Extract the [x, y] coordinate from the center of the cell holding the provided text.  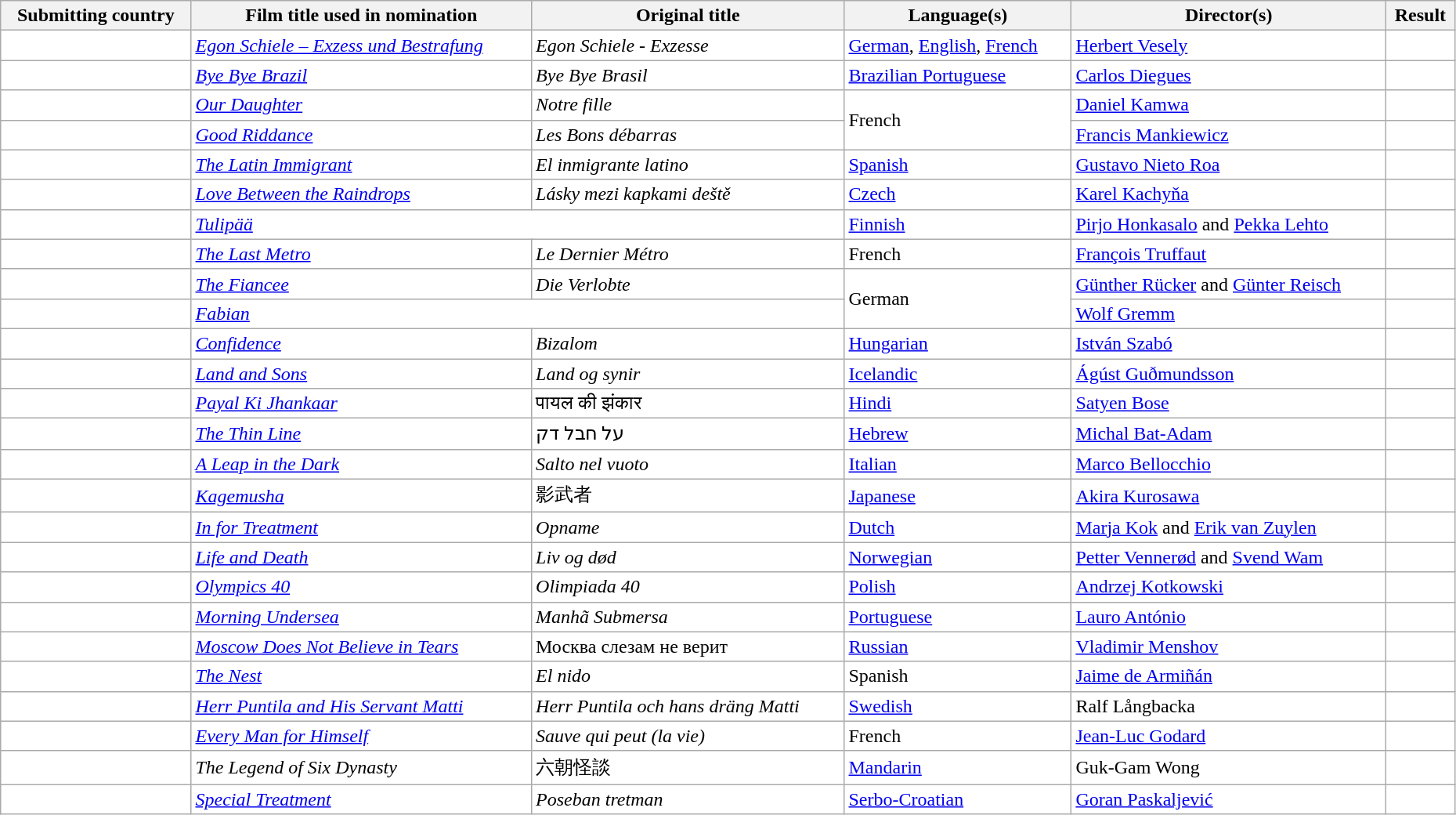
Egon Schiele – Exzess und Bestrafung [362, 45]
Ágúst Guðmundsson [1229, 374]
六朝怪談 [688, 768]
German [958, 299]
István Szabó [1229, 343]
Morning Undersea [362, 617]
पायल की झंकार [688, 404]
Liv og død [688, 557]
Our Daughter [362, 105]
Akira Kurosawa [1229, 495]
Salto nel vuoto [688, 464]
Finnish [958, 224]
Result [1421, 16]
Serbo-Croatian [958, 799]
Les Bons débarras [688, 135]
Fabian [518, 313]
Notre fille [688, 105]
על חבל דק [688, 434]
Life and Death [362, 557]
影武者 [688, 495]
Sauve qui peut (la vie) [688, 736]
The Last Metro [362, 254]
Poseban tretman [688, 799]
Bye Bye Brazil [362, 75]
Italian [958, 464]
Michal Bat-Adam [1229, 434]
Good Riddance [362, 135]
Hungarian [958, 343]
Brazilian Portuguese [958, 75]
Dutch [958, 527]
Goran Paskaljević [1229, 799]
Polish [958, 587]
Submitting country [96, 16]
Bye Bye Brasil [688, 75]
Land and Sons [362, 374]
The Nest [362, 676]
Love Between the Raindrops [362, 194]
Vladimir Menshov [1229, 647]
Carlos Diegues [1229, 75]
Egon Schiele - Exzesse [688, 45]
Film title used in nomination [362, 16]
El nido [688, 676]
Director(s) [1229, 16]
Special Treatment [362, 799]
Opname [688, 527]
Lásky mezi kapkami deště [688, 194]
Jaime de Armiñán [1229, 676]
Land og synir [688, 374]
Original title [688, 16]
Herr Puntila och hans dräng Matti [688, 706]
Karel Kachyňa [1229, 194]
Russian [958, 647]
The Legend of Six Dynasty [362, 768]
Bizalom [688, 343]
Tulipää [518, 224]
Marco Bellocchio [1229, 464]
Norwegian [958, 557]
Japanese [958, 495]
Le Dernier Métro [688, 254]
Confidence [362, 343]
The Fiancee [362, 284]
Москва слезам не верит [688, 647]
Wolf Gremm [1229, 313]
Herr Puntila and His Servant Matti [362, 706]
Olympics 40 [362, 587]
Portuguese [958, 617]
Hindi [958, 404]
The Latin Immigrant [362, 165]
Moscow Does Not Believe in Tears [362, 647]
Francis Mankiewicz [1229, 135]
In for Treatment [362, 527]
Payal Ki Jhankaar [362, 404]
Manhã Submersa [688, 617]
Ralf Långbacka [1229, 706]
Kagemusha [362, 495]
Günther Rücker and Günter Reisch [1229, 284]
El inmigrante latino [688, 165]
Marja Kok and Erik van Zuylen [1229, 527]
Swedish [958, 706]
Icelandic [958, 374]
François Truffaut [1229, 254]
Mandarin [958, 768]
Lauro António [1229, 617]
Every Man for Himself [362, 736]
Herbert Vesely [1229, 45]
Petter Vennerød and Svend Wam [1229, 557]
Language(s) [958, 16]
Hebrew [958, 434]
Andrzej Kotkowski [1229, 587]
Die Verlobte [688, 284]
Jean-Luc Godard [1229, 736]
Czech [958, 194]
Olimpiada 40 [688, 587]
Pirjo Honkasalo and Pekka Lehto [1229, 224]
Gustavo Nieto Roa [1229, 165]
Guk-Gam Wong [1229, 768]
The Thin Line [362, 434]
Daniel Kamwa [1229, 105]
German, English, French [958, 45]
Satyen Bose [1229, 404]
A Leap in the Dark [362, 464]
